For the text-containing cell, return its midpoint in [x, y] coordinate format. 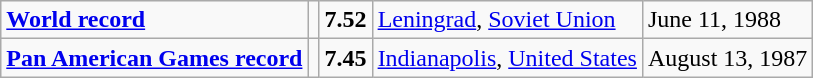
Indianapolis, United States [507, 58]
August 13, 1987 [727, 58]
Leningrad, Soviet Union [507, 20]
7.52 [346, 20]
World record [154, 20]
Pan American Games record [154, 58]
June 11, 1988 [727, 20]
7.45 [346, 58]
